Identify which cell holds the provided text, then report its [X, Y] central coordinate. 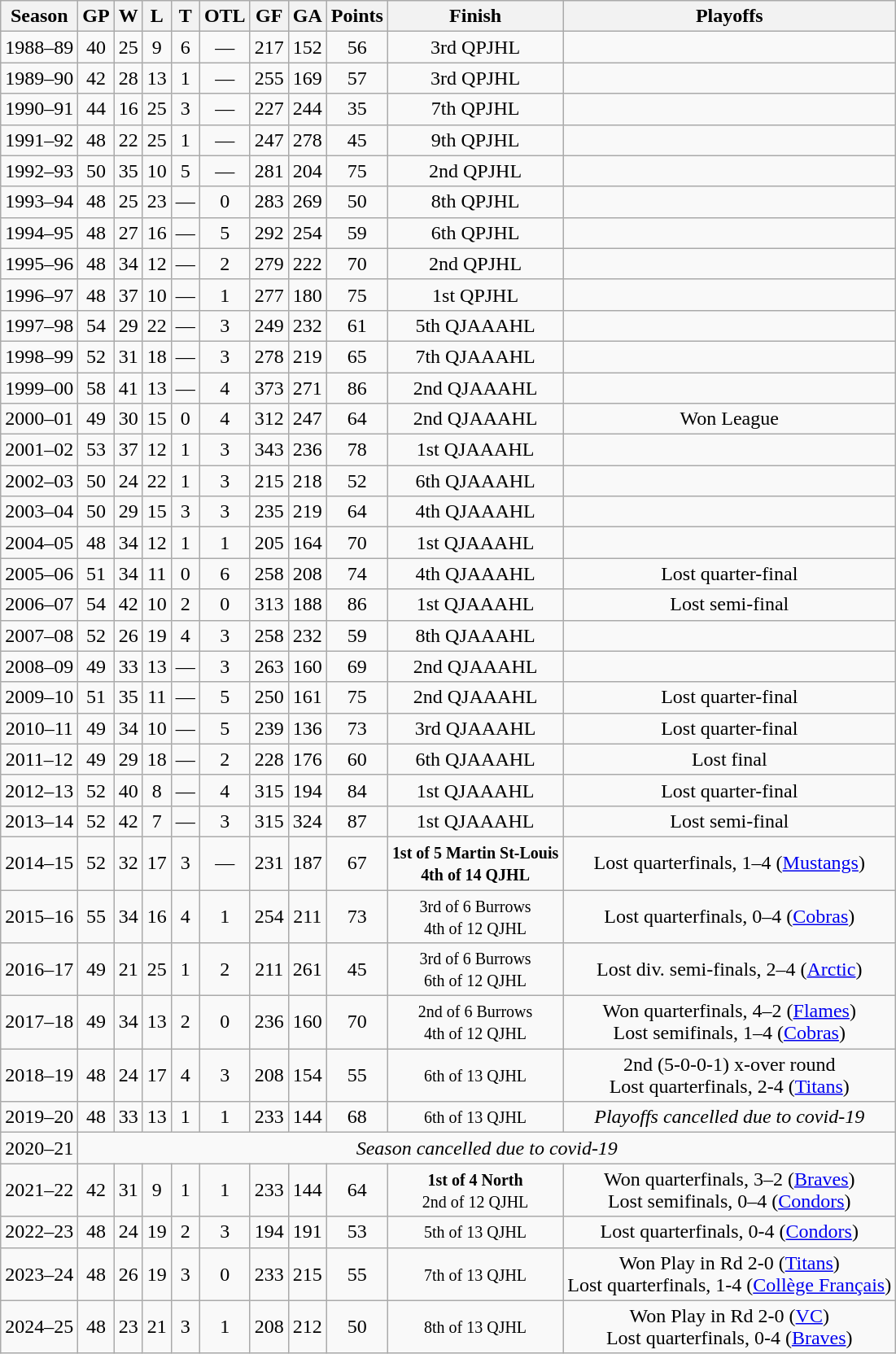
164 [308, 543]
218 [308, 481]
OTL [225, 16]
44 [96, 109]
1997–98 [39, 325]
269 [308, 202]
188 [308, 605]
2008–09 [39, 666]
Won quarterfinals, 3–2 (Braves)Lost semifinals, 0–4 (Condors) [729, 1190]
2002–03 [39, 481]
283 [269, 202]
67 [356, 863]
W [129, 16]
261 [308, 970]
78 [356, 450]
169 [308, 78]
2006–07 [39, 605]
87 [356, 821]
3rd QJAAAHL [475, 728]
217 [269, 47]
1st QPJHL [475, 295]
68 [356, 1117]
212 [308, 1326]
1st of 4 North 2nd of 12 QJHL [475, 1190]
GP [96, 16]
65 [356, 356]
154 [308, 1076]
8th QPJHL [475, 202]
7 [156, 821]
2014–15 [39, 863]
41 [129, 388]
1999–00 [39, 388]
136 [308, 728]
1998–99 [39, 356]
30 [129, 419]
324 [308, 821]
Lost final [729, 759]
2004–05 [39, 543]
277 [269, 295]
176 [308, 759]
2007–08 [39, 636]
281 [269, 171]
1995–96 [39, 264]
2000–01 [39, 419]
GF [269, 16]
Points [356, 16]
5th of 13 QJHL [475, 1232]
2021–22 [39, 1190]
Won quarterfinals, 4–2 (Flames)Lost semifinals, 1–4 (Cobras) [729, 1022]
32 [129, 863]
205 [269, 543]
58 [96, 388]
Won League [729, 419]
7th of 13 QJHL [475, 1274]
2nd (5-0-0-1) x-over roundLost quarterfinals, 2-4 (Titans) [729, 1076]
1992–93 [39, 171]
228 [269, 759]
191 [308, 1232]
Won Play in Rd 2-0 (Titans)Lost quarterfinals, 1-4 (Collège Français) [729, 1274]
239 [269, 728]
74 [356, 574]
312 [269, 419]
244 [308, 109]
2013–14 [39, 821]
6th QPJHL [475, 233]
1994–95 [39, 233]
1990–91 [39, 109]
231 [269, 863]
292 [269, 233]
7th QPJHL [475, 109]
2022–23 [39, 1232]
3rd of 6 Burrows6th of 12 QJHL [475, 970]
1988–89 [39, 47]
250 [269, 697]
Playoffs [729, 16]
Won Play in Rd 2-0 (VC)Lost quarterfinals, 0-4 (Braves) [729, 1326]
9th QPJHL [475, 140]
2009–10 [39, 697]
57 [356, 78]
1991–92 [39, 140]
313 [269, 605]
28 [129, 78]
2012–13 [39, 790]
1989–90 [39, 78]
Season [39, 16]
255 [269, 78]
2001–02 [39, 450]
8 [156, 790]
Season cancelled due to covid-19 [487, 1148]
69 [356, 666]
2nd of 6 Burrows4th of 12 QJHL [475, 1022]
249 [269, 325]
373 [269, 388]
27 [129, 233]
Finish [475, 16]
227 [269, 109]
152 [308, 47]
7th QJAAAHL [475, 356]
204 [308, 171]
1st of 5 Martin St-Louis4th of 14 QJHL [475, 863]
187 [308, 863]
Lost div. semi-finals, 2–4 (Arctic) [729, 970]
Lost quarterfinals, 0-4 (Condors) [729, 1232]
161 [308, 697]
61 [356, 325]
2020–21 [39, 1148]
84 [356, 790]
2023–24 [39, 1274]
235 [269, 512]
263 [269, 666]
2011–12 [39, 759]
2015–16 [39, 916]
2018–19 [39, 1076]
271 [308, 388]
2010–11 [39, 728]
5th QJAAAHL [475, 325]
180 [308, 295]
8th of 13 QJHL [475, 1326]
8th QJAAAHL [475, 636]
343 [269, 450]
56 [356, 47]
Lost quarterfinals, 1–4 (Mustangs) [729, 863]
222 [308, 264]
Lost quarterfinals, 0–4 (Cobras) [729, 916]
60 [356, 759]
3rd of 6 Burrows4th of 12 QJHL [475, 916]
2024–25 [39, 1326]
T [186, 16]
2017–18 [39, 1022]
2019–20 [39, 1117]
279 [269, 264]
L [156, 16]
2016–17 [39, 970]
1993–94 [39, 202]
GA [308, 16]
2005–06 [39, 574]
2003–04 [39, 512]
Playoffs cancelled due to covid-19 [729, 1117]
1996–97 [39, 295]
